Pinpoint the cell where the given text exists, returning its [x, y] midpoint coordinate. 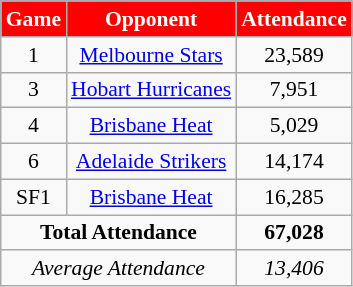
Opponent [151, 19]
Adelaide Strikers [151, 162]
5,029 [294, 126]
Average Attendance [118, 269]
7,951 [294, 90]
16,285 [294, 197]
67,028 [294, 233]
23,589 [294, 55]
Hobart Hurricanes [151, 90]
Melbourne Stars [151, 55]
1 [34, 55]
3 [34, 90]
13,406 [294, 269]
14,174 [294, 162]
4 [34, 126]
Attendance [294, 19]
Game [34, 19]
SF1 [34, 197]
Total Attendance [118, 233]
6 [34, 162]
